Return [x, y] of the center of cell containing provided text 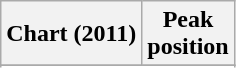
Chart (2011) [72, 34]
Peakposition [188, 34]
